Output the (X, Y) coordinate of the center of the cell containing the given text.  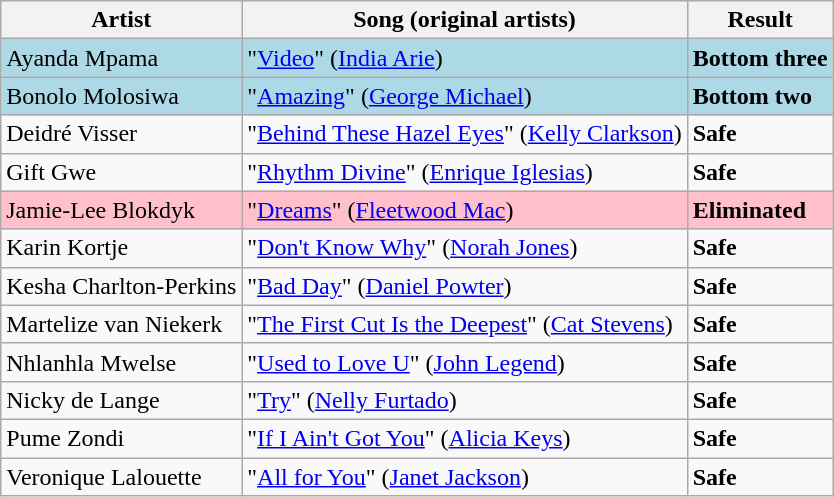
"Try" (Nelly Furtado) (464, 400)
"All for You" (Janet Jackson) (464, 477)
"Dreams" (Fleetwood Mac) (464, 210)
Martelize van Niekerk (122, 324)
Nhlanhla Mwelse (122, 362)
Karin Kortje (122, 248)
"If I Ain't Got You" (Alicia Keys) (464, 438)
Pume Zondi (122, 438)
Jamie-Lee Blokdyk (122, 210)
"Used to Love U" (John Legend) (464, 362)
Bonolo Molosiwa (122, 96)
Nicky de Lange (122, 400)
"Don't Know Why" (Norah Jones) (464, 248)
Result (760, 20)
Bottom three (760, 58)
Deidré Visser (122, 134)
Ayanda Mpama (122, 58)
Eliminated (760, 210)
Artist (122, 20)
Veronique Lalouette (122, 477)
"The First Cut Is the Deepest" (Cat Stevens) (464, 324)
"Video" (India Arie) (464, 58)
Song (original artists) (464, 20)
Gift Gwe (122, 172)
Kesha Charlton-Perkins (122, 286)
"Rhythm Divine" (Enrique Iglesias) (464, 172)
"Amazing" (George Michael) (464, 96)
"Behind These Hazel Eyes" (Kelly Clarkson) (464, 134)
Bottom two (760, 96)
"Bad Day" (Daniel Powter) (464, 286)
